Locate the cell with the specified text and output its (x, y) center coordinate. 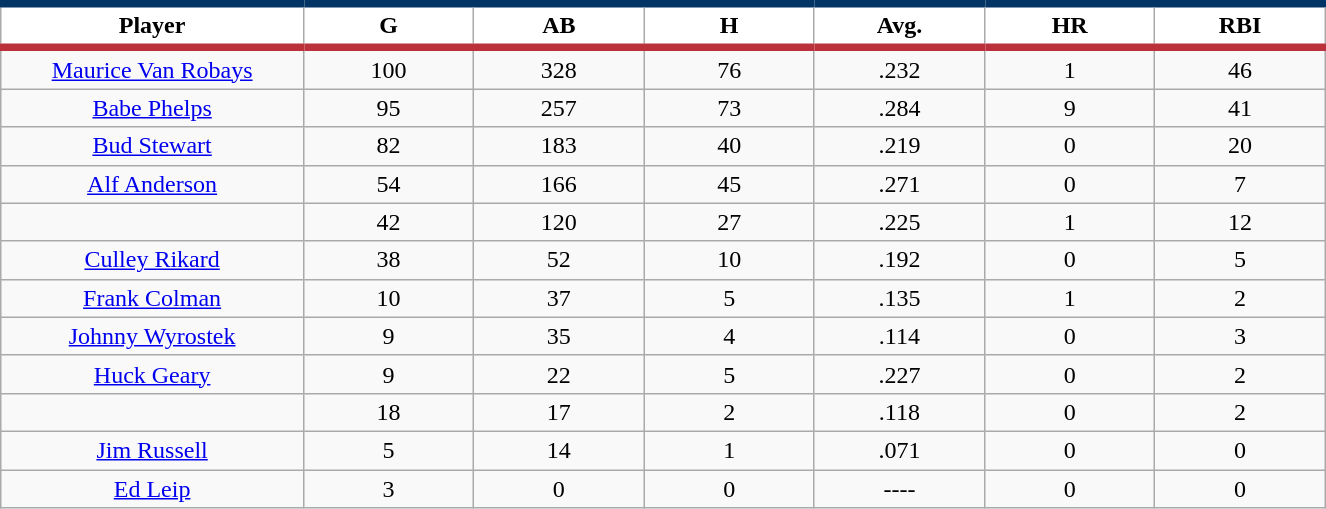
95 (388, 108)
.271 (899, 184)
76 (729, 68)
46 (1240, 68)
7 (1240, 184)
41 (1240, 108)
12 (1240, 222)
82 (388, 146)
4 (729, 336)
14 (559, 450)
.284 (899, 108)
Avg. (899, 26)
27 (729, 222)
Player (152, 26)
RBI (1240, 26)
.192 (899, 260)
166 (559, 184)
Jim Russell (152, 450)
H (729, 26)
54 (388, 184)
38 (388, 260)
Frank Colman (152, 298)
Johnny Wyrostek (152, 336)
.219 (899, 146)
Ed Leip (152, 489)
328 (559, 68)
AB (559, 26)
.114 (899, 336)
Alf Anderson (152, 184)
Huck Geary (152, 374)
.225 (899, 222)
---- (899, 489)
73 (729, 108)
45 (729, 184)
Babe Phelps (152, 108)
35 (559, 336)
Culley Rikard (152, 260)
Maurice Van Robays (152, 68)
17 (559, 412)
.071 (899, 450)
183 (559, 146)
.227 (899, 374)
18 (388, 412)
.232 (899, 68)
.135 (899, 298)
42 (388, 222)
20 (1240, 146)
257 (559, 108)
22 (559, 374)
40 (729, 146)
120 (559, 222)
G (388, 26)
HR (1070, 26)
.118 (899, 412)
52 (559, 260)
100 (388, 68)
Bud Stewart (152, 146)
37 (559, 298)
